Pinpoint the cell where the given text exists, returning its (X, Y) midpoint coordinate. 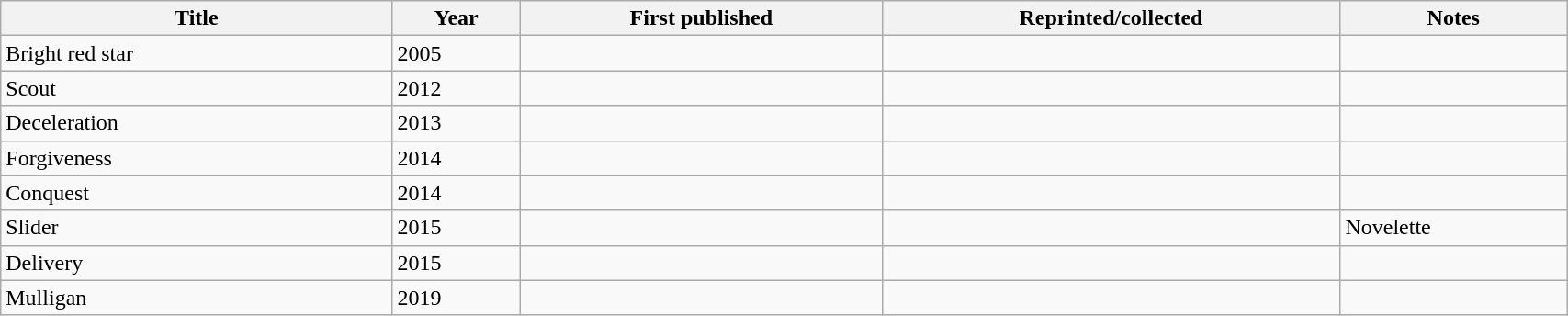
Conquest (197, 193)
Mulligan (197, 298)
Delivery (197, 263)
Deceleration (197, 123)
2005 (457, 53)
2019 (457, 298)
Forgiveness (197, 158)
Novelette (1453, 228)
Bright red star (197, 53)
Year (457, 18)
Title (197, 18)
Notes (1453, 18)
Slider (197, 228)
Scout (197, 88)
Reprinted/collected (1111, 18)
2012 (457, 88)
First published (702, 18)
2013 (457, 123)
